Return [X, Y] of the center of cell containing provided text 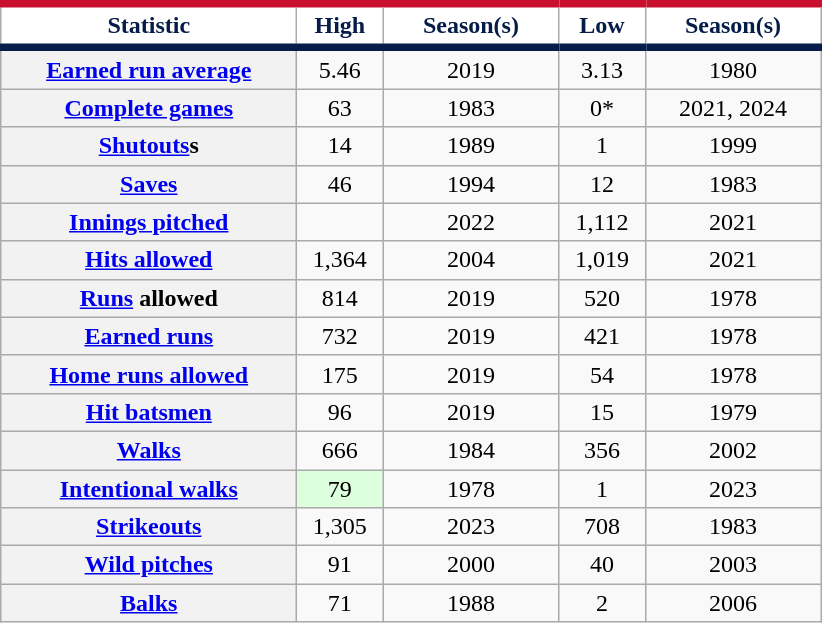
814 [340, 298]
1988 [471, 603]
2004 [471, 260]
Balks [149, 603]
96 [340, 412]
1980 [733, 68]
3.13 [602, 68]
1979 [733, 412]
Home runs allowed [149, 374]
12 [602, 184]
Strikeouts [149, 527]
1994 [471, 184]
Low [602, 26]
708 [602, 527]
Statistic [149, 26]
Hit batsmen [149, 412]
0* [602, 108]
2022 [471, 222]
Complete games [149, 108]
Intentional walks [149, 489]
2021, 2024 [733, 108]
High [340, 26]
666 [340, 450]
Walks [149, 450]
1,305 [340, 527]
1,112 [602, 222]
54 [602, 374]
Hits allowed [149, 260]
15 [602, 412]
Wild pitches [149, 565]
14 [340, 146]
79 [340, 489]
2000 [471, 565]
520 [602, 298]
1999 [733, 146]
421 [602, 336]
46 [340, 184]
2006 [733, 603]
2 [602, 603]
40 [602, 565]
91 [340, 565]
2003 [733, 565]
5.46 [340, 68]
Shutoutss [149, 146]
Runs allowed [149, 298]
Earned run average [149, 68]
Earned runs [149, 336]
175 [340, 374]
71 [340, 603]
63 [340, 108]
1,019 [602, 260]
1989 [471, 146]
1,364 [340, 260]
Saves [149, 184]
2002 [733, 450]
Innings pitched [149, 222]
1984 [471, 450]
732 [340, 336]
356 [602, 450]
